Determine the (x, y) coordinate at the center of the cell enclosing the given text.  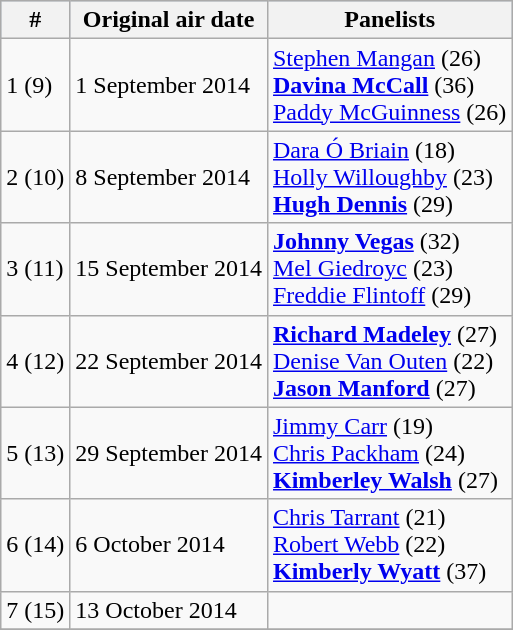
Stephen Mangan (26)Davina McCall (36)Paddy McGuinness (26) (389, 85)
1 (9) (36, 85)
Dara Ó Briain (18)Holly Willoughby (23)Hugh Dennis (29) (389, 177)
Johnny Vegas (32)Mel Giedroyc (23)Freddie Flintoff (29) (389, 269)
# (36, 20)
22 September 2014 (169, 361)
3 (11) (36, 269)
Original air date (169, 20)
2 (10) (36, 177)
Jimmy Carr (19)Chris Packham (24)Kimberley Walsh (27) (389, 453)
13 October 2014 (169, 610)
8 September 2014 (169, 177)
6 October 2014 (169, 545)
Chris Tarrant (21)Robert Webb (22)Kimberly Wyatt (37) (389, 545)
5 (13) (36, 453)
Panelists (389, 20)
15 September 2014 (169, 269)
6 (14) (36, 545)
29 September 2014 (169, 453)
1 September 2014 (169, 85)
Richard Madeley (27)Denise Van Outen (22)Jason Manford (27) (389, 361)
4 (12) (36, 361)
7 (15) (36, 610)
